Capture the cell that displays the provided text and extract its (X, Y) central coordinate. 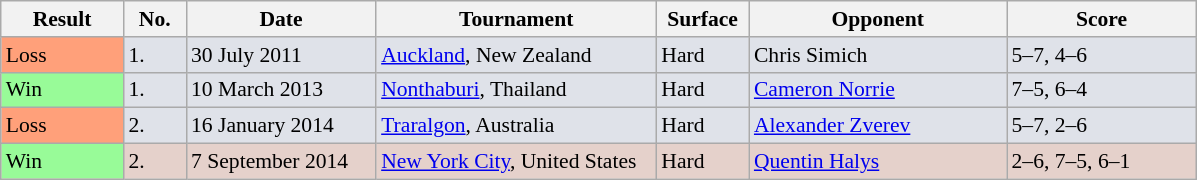
Date (281, 19)
Result (62, 19)
5–7, 2–6 (1101, 126)
New York City, United States (516, 162)
7 September 2014 (281, 162)
2–6, 7–5, 6–1 (1101, 162)
10 March 2013 (281, 90)
16 January 2014 (281, 126)
30 July 2011 (281, 55)
Alexander Zverev (878, 126)
No. (154, 19)
Score (1101, 19)
7–5, 6–4 (1101, 90)
Quentin Halys (878, 162)
5–7, 4–6 (1101, 55)
Traralgon, Australia (516, 126)
Cameron Norrie (878, 90)
Surface (702, 19)
Auckland, New Zealand (516, 55)
Opponent (878, 19)
Nonthaburi, Thailand (516, 90)
Chris Simich (878, 55)
Tournament (516, 19)
